Scan for the cell matching the given text and deliver its [X, Y] coordinate at center. 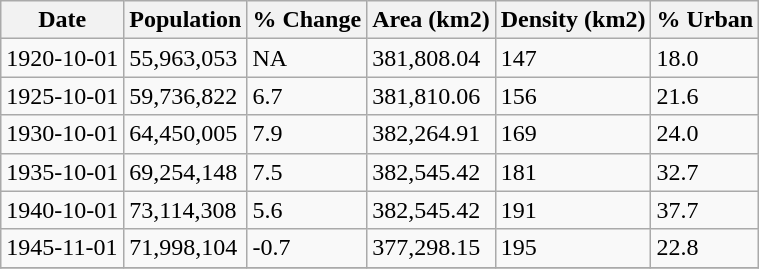
191 [573, 210]
1920-10-01 [62, 58]
381,808.04 [432, 58]
377,298.15 [432, 248]
% Change [307, 20]
5.6 [307, 210]
71,998,104 [186, 248]
7.5 [307, 172]
NA [307, 58]
Population [186, 20]
21.6 [705, 96]
69,254,148 [186, 172]
195 [573, 248]
Area (km2) [432, 20]
64,450,005 [186, 134]
181 [573, 172]
1935-10-01 [62, 172]
55,963,053 [186, 58]
59,736,822 [186, 96]
1945-11-01 [62, 248]
% Urban [705, 20]
37.7 [705, 210]
24.0 [705, 134]
Density (km2) [573, 20]
156 [573, 96]
Date [62, 20]
147 [573, 58]
18.0 [705, 58]
7.9 [307, 134]
1930-10-01 [62, 134]
22.8 [705, 248]
32.7 [705, 172]
73,114,308 [186, 210]
381,810.06 [432, 96]
6.7 [307, 96]
382,264.91 [432, 134]
-0.7 [307, 248]
169 [573, 134]
1940-10-01 [62, 210]
1925-10-01 [62, 96]
